Scan for the cell matching the given text and deliver its [X, Y] coordinate at center. 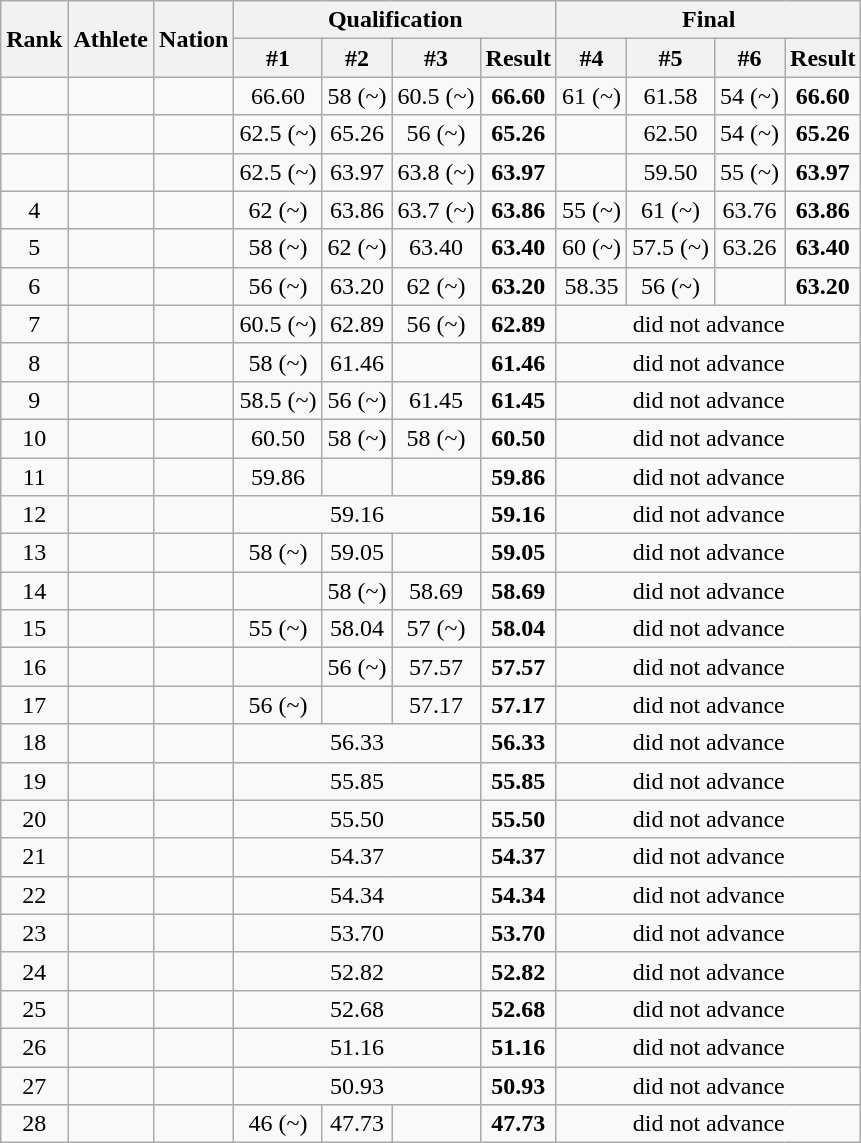
7 [34, 324]
#5 [671, 58]
11 [34, 477]
17 [34, 705]
27 [34, 1085]
14 [34, 591]
#3 [436, 58]
22 [34, 895]
63.7 (~) [436, 210]
4 [34, 210]
#2 [357, 58]
#4 [591, 58]
18 [34, 743]
5 [34, 248]
12 [34, 515]
57 (~) [436, 629]
25 [34, 1009]
Final [708, 20]
Athlete [111, 39]
46 (~) [278, 1124]
26 [34, 1047]
Rank [34, 39]
24 [34, 971]
58.35 [591, 286]
58.5 (~) [278, 400]
62.50 [671, 134]
6 [34, 286]
21 [34, 857]
Qualification [395, 20]
20 [34, 819]
8 [34, 362]
28 [34, 1124]
Nation [194, 39]
15 [34, 629]
57.5 (~) [671, 248]
60 (~) [591, 248]
63.8 (~) [436, 172]
63.26 [750, 248]
#6 [750, 58]
61.58 [671, 96]
59.50 [671, 172]
10 [34, 438]
13 [34, 553]
19 [34, 781]
23 [34, 933]
9 [34, 400]
63.76 [750, 210]
#1 [278, 58]
16 [34, 667]
